Determine the [x, y] coordinate at the center of the cell enclosing the given text.  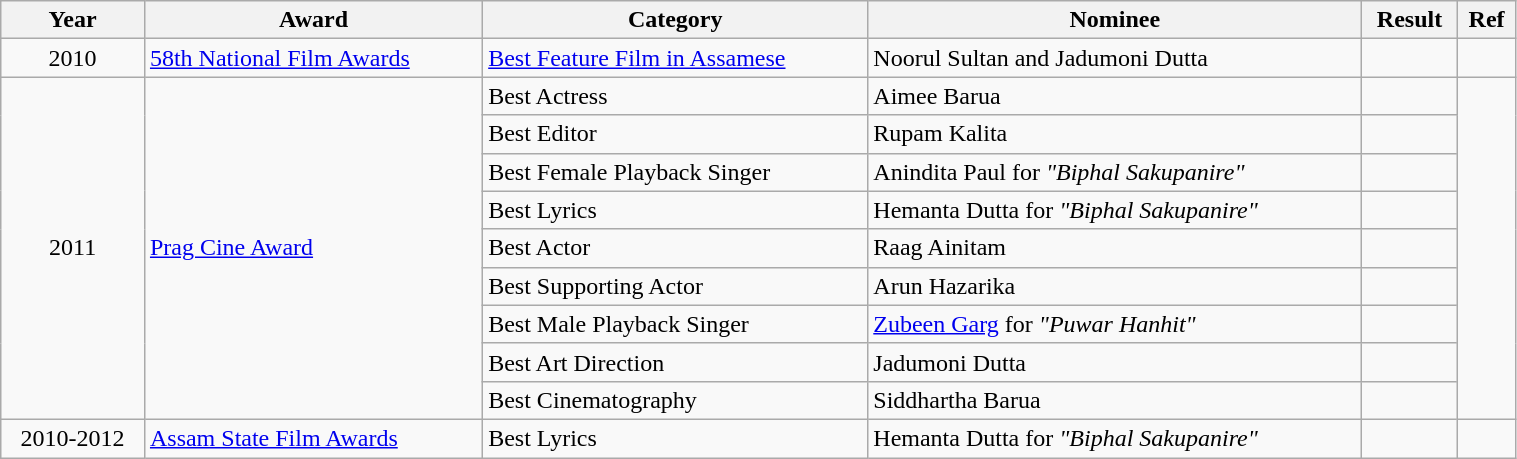
Best Actress [676, 96]
Best Male Playback Singer [676, 324]
Prag Cine Award [313, 248]
Arun Hazarika [1115, 286]
Category [676, 20]
Ref [1486, 20]
Noorul Sultan and Jadumoni Dutta [1115, 58]
2010 [73, 58]
Nominee [1115, 20]
Raag Ainitam [1115, 248]
Year [73, 20]
Best Supporting Actor [676, 286]
Siddhartha Barua [1115, 400]
Assam State Film Awards [313, 438]
Best Feature Film in Assamese [676, 58]
Zubeen Garg for "Puwar Hanhit" [1115, 324]
58th National Film Awards [313, 58]
Best Actor [676, 248]
Best Editor [676, 134]
Aimee Barua [1115, 96]
Award [313, 20]
Anindita Paul for "Biphal Sakupanire" [1115, 172]
2011 [73, 248]
Best Female Playback Singer [676, 172]
Best Cinematography [676, 400]
Result [1410, 20]
Best Art Direction [676, 362]
Rupam Kalita [1115, 134]
2010-2012 [73, 438]
Jadumoni Dutta [1115, 362]
